Identify which cell holds the provided text, then report its (X, Y) central coordinate. 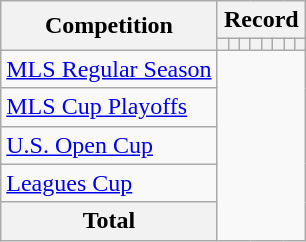
Record (261, 20)
Leagues Cup (109, 183)
Competition (109, 26)
MLS Cup Playoffs (109, 107)
Total (109, 221)
MLS Regular Season (109, 69)
U.S. Open Cup (109, 145)
